Provide the [x, y] coordinate of the cell's center where the given text is located.  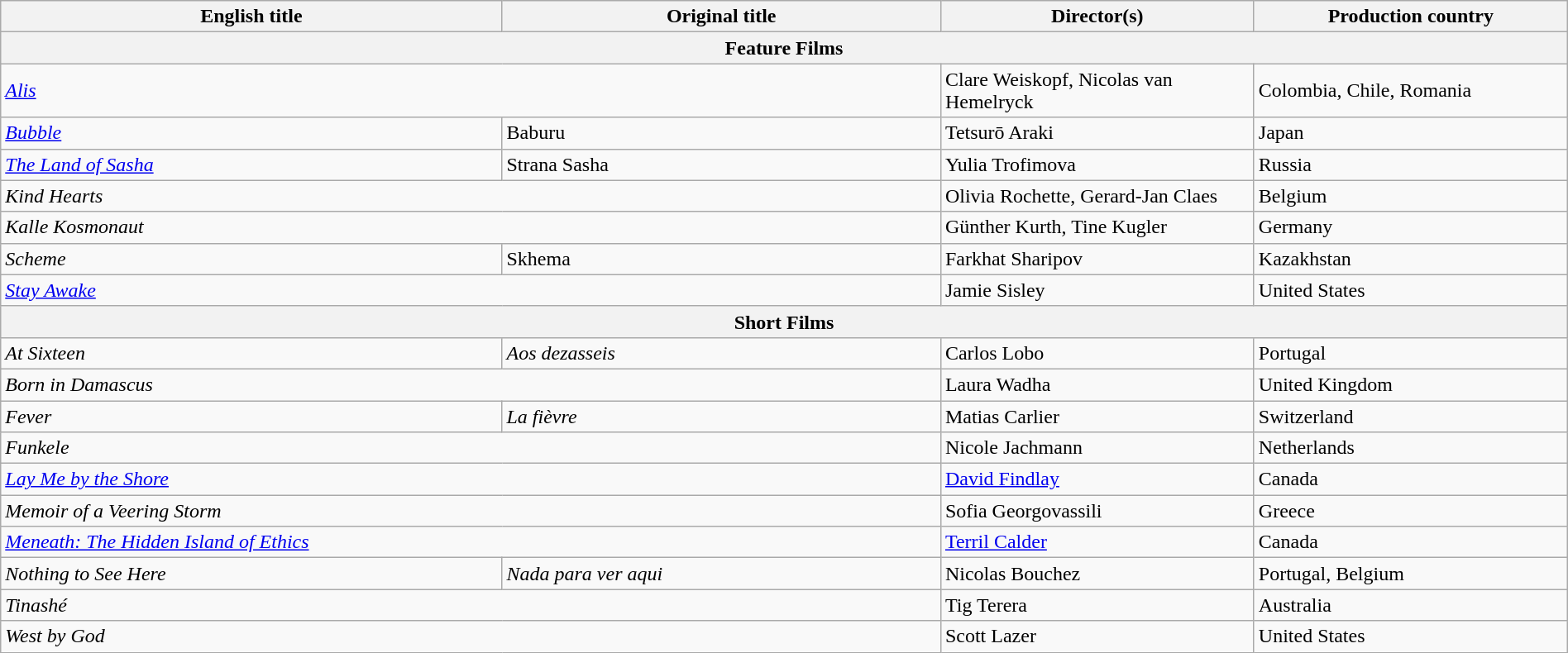
Netherlands [1411, 448]
Memoir of a Veering Storm [471, 511]
Aos dezasseis [721, 353]
Baburu [721, 133]
Production country [1411, 17]
Scheme [251, 259]
Switzerland [1411, 416]
Feature Films [784, 48]
Lay Me by the Shore [471, 479]
Director(s) [1097, 17]
La fièvre [721, 416]
United Kingdom [1411, 384]
Stay Awake [471, 290]
Matias Carlier [1097, 416]
Colombia, Chile, Romania [1411, 91]
Belgium [1411, 196]
The Land of Sasha [251, 164]
Sofia Georgovassili [1097, 511]
Nicolas Bouchez [1097, 574]
Germany [1411, 227]
Nada para ver aqui [721, 574]
Tinashé [471, 605]
Laura Wadha [1097, 384]
Meneath: The Hidden Island of Ethics [471, 542]
David Findlay [1097, 479]
Portugal [1411, 353]
English title [251, 17]
Tig Terera [1097, 605]
Bubble [251, 133]
Portugal, Belgium [1411, 574]
Jamie Sisley [1097, 290]
Kind Hearts [471, 196]
Born in Damascus [471, 384]
Funkele [471, 448]
Alis [471, 91]
Terril Calder [1097, 542]
Nicole Jachmann [1097, 448]
Tetsurō Araki [1097, 133]
Original title [721, 17]
Fever [251, 416]
West by God [471, 636]
Carlos Lobo [1097, 353]
Scott Lazer [1097, 636]
Skhema [721, 259]
Kazakhstan [1411, 259]
Strana Sasha [721, 164]
Greece [1411, 511]
Japan [1411, 133]
Clare Weiskopf, Nicolas van Hemelryck [1097, 91]
Günther Kurth, Tine Kugler [1097, 227]
Olivia Rochette, Gerard-Jan Claes [1097, 196]
Nothing to See Here [251, 574]
Australia [1411, 605]
Kalle Kosmonaut [471, 227]
Farkhat Sharipov [1097, 259]
Russia [1411, 164]
Yulia Trofimova [1097, 164]
At Sixteen [251, 353]
Short Films [784, 322]
